From the cell containing the given text, extract its center point as (x, y) coordinate. 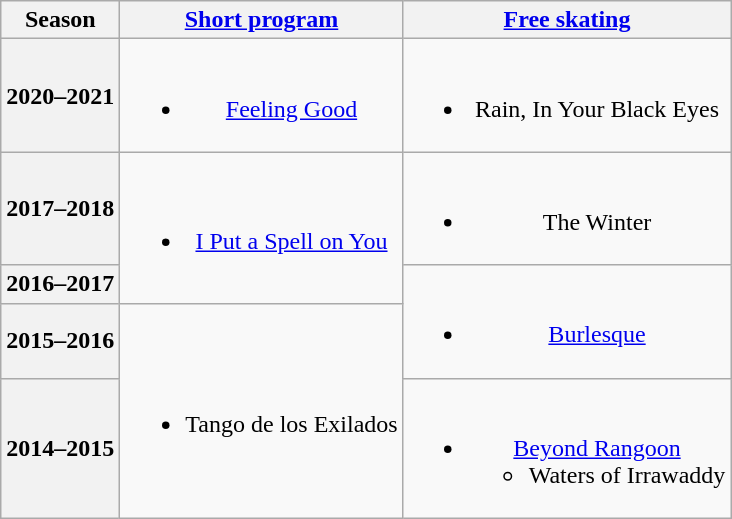
2020–2021 (60, 96)
2015–2016 (60, 340)
Beyond RangoonWaters of Irrawaddy (567, 448)
Free skating (567, 20)
Burlesque (567, 322)
2016–2017 (60, 284)
2014–2015 (60, 448)
Short program (262, 20)
Tango de los Exilados (262, 410)
I Put a Spell on You (262, 228)
Rain, In Your Black Eyes (567, 96)
Season (60, 20)
2017–2018 (60, 208)
The Winter (567, 208)
Feeling Good (262, 96)
